Detect which cell encompasses the target text, then output its (x, y) center coordinate. 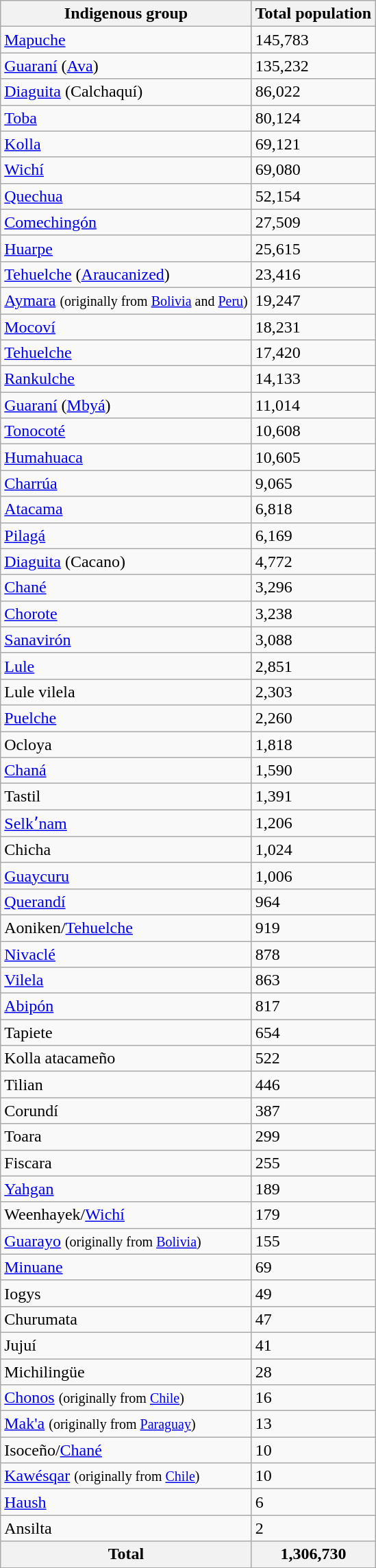
69 (313, 1267)
919 (313, 928)
9,065 (313, 483)
Toara (126, 1137)
Guaycuru (126, 876)
135,232 (313, 66)
47 (313, 1319)
Tonocoté (126, 431)
41 (313, 1345)
Selkʼnam (126, 823)
Total (126, 1554)
80,124 (313, 118)
878 (313, 954)
6,169 (313, 535)
Huarpe (126, 248)
27,509 (313, 222)
Rankulche (126, 379)
Abipón (126, 1006)
28 (313, 1372)
Mak'a (originally from Paraguay) (126, 1424)
1,306,730 (313, 1554)
387 (313, 1111)
Vilela (126, 980)
Tehuelche (126, 353)
25,615 (313, 248)
Weenhayek/Wichí (126, 1215)
Wichí (126, 170)
Fiscara (126, 1163)
18,231 (313, 327)
155 (313, 1241)
Mocoví (126, 327)
Tapiete (126, 1033)
Diaguita (Calchaquí) (126, 92)
Tilian (126, 1085)
Jujuí (126, 1345)
10,608 (313, 431)
49 (313, 1293)
69,080 (313, 170)
19,247 (313, 300)
Ansilta (126, 1528)
2,303 (313, 692)
Pilagá (126, 535)
Puelche (126, 718)
Chaná (126, 771)
86,022 (313, 92)
Atacama (126, 509)
Kolla atacameño (126, 1059)
Guarayo (originally from Bolivia) (126, 1241)
1,590 (313, 771)
2,260 (313, 718)
Quechua (126, 196)
17,420 (313, 353)
3,088 (313, 640)
Mapuche (126, 40)
Churumata (126, 1319)
Tehuelche (Araucanized) (126, 274)
Kolla (126, 144)
Ocloya (126, 744)
Guaraní (Mbyá) (126, 405)
189 (313, 1189)
6,818 (313, 509)
Yahgan (126, 1189)
Chorote (126, 614)
522 (313, 1059)
23,416 (313, 274)
Aymara (originally from Bolivia and Peru) (126, 300)
3,238 (313, 614)
Total population (313, 14)
14,133 (313, 379)
Charrúa (126, 483)
52,154 (313, 196)
863 (313, 980)
11,014 (313, 405)
13 (313, 1424)
Querandí (126, 902)
255 (313, 1163)
Iogys (126, 1293)
2,851 (313, 666)
Toba (126, 118)
1,391 (313, 797)
Chonos (originally from Chile) (126, 1398)
299 (313, 1137)
Haush (126, 1502)
Guaraní (Ava) (126, 66)
Sanavirón (126, 640)
Michilingüe (126, 1372)
145,783 (313, 40)
Minuane (126, 1267)
Kawésqar (originally from Chile) (126, 1476)
1,006 (313, 876)
817 (313, 1006)
Aoniken/Tehuelche (126, 928)
Chané (126, 588)
Comechingón (126, 222)
3,296 (313, 588)
Corundí (126, 1111)
16 (313, 1398)
10,605 (313, 457)
4,772 (313, 562)
446 (313, 1085)
Indigenous group (126, 14)
964 (313, 902)
179 (313, 1215)
Chicha (126, 849)
2 (313, 1528)
654 (313, 1033)
Lule vilela (126, 692)
1,206 (313, 823)
Diaguita (Cacano) (126, 562)
Nivaclé (126, 954)
Humahuaca (126, 457)
69,121 (313, 144)
Isoceño/Chané (126, 1450)
Lule (126, 666)
6 (313, 1502)
Tastil (126, 797)
1,818 (313, 744)
1,024 (313, 849)
